Determine the (x, y) coordinate at the center of the cell enclosing the given text.  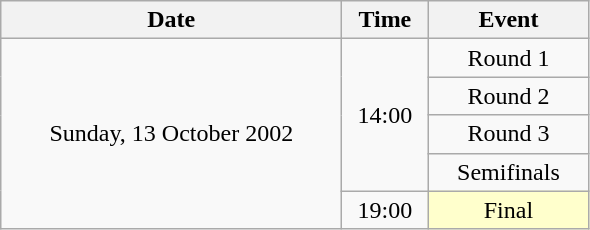
Time (385, 20)
Sunday, 13 October 2002 (172, 134)
Final (508, 210)
14:00 (385, 115)
Date (172, 20)
Round 2 (508, 96)
Round 1 (508, 58)
Event (508, 20)
Semifinals (508, 172)
Round 3 (508, 134)
19:00 (385, 210)
